Extract the [X, Y] coordinate from the center of the cell holding the provided text.  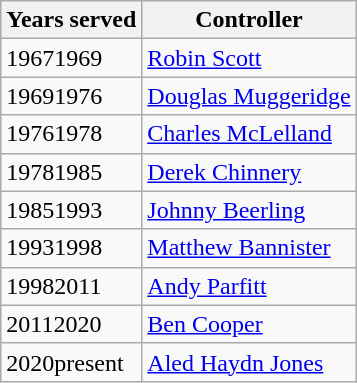
19671969 [72, 58]
Controller [249, 20]
Charles McLelland [249, 134]
Matthew Bannister [249, 248]
Aled Haydn Jones [249, 362]
19851993 [72, 210]
2020present [72, 362]
19781985 [72, 172]
19761978 [72, 134]
Derek Chinnery [249, 172]
Robin Scott [249, 58]
19982011 [72, 286]
20112020 [72, 324]
19931998 [72, 248]
Andy Parfitt [249, 286]
Johnny Beerling [249, 210]
Douglas Muggeridge [249, 96]
Ben Cooper [249, 324]
Years served [72, 20]
19691976 [72, 96]
